For the text-containing cell, return its midpoint in [X, Y] coordinate format. 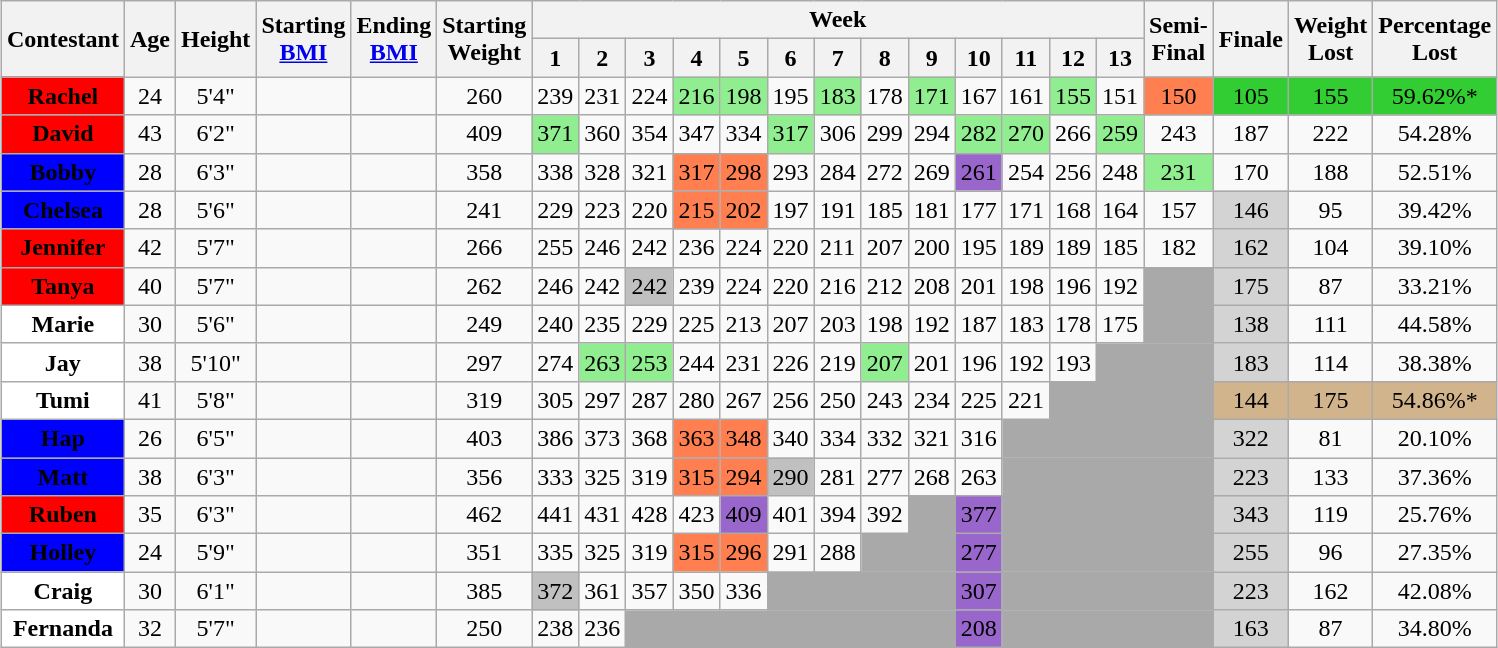
343 [1250, 515]
244 [696, 362]
Semi-Final [1179, 39]
104 [1330, 248]
219 [838, 362]
35 [150, 515]
377 [978, 515]
428 [650, 515]
StartingWeight [484, 39]
4 [696, 58]
114 [1330, 362]
38.38% [1435, 362]
111 [1330, 324]
222 [1330, 134]
316 [978, 438]
254 [1026, 172]
182 [1179, 248]
335 [556, 553]
Bobby [62, 172]
20.10% [1435, 438]
Ruben [62, 515]
282 [978, 134]
David [62, 134]
347 [696, 134]
WeightLost [1330, 39]
81 [1330, 438]
281 [838, 477]
351 [484, 553]
151 [1120, 96]
168 [1072, 210]
Jennifer [62, 248]
163 [1250, 629]
212 [884, 286]
267 [744, 400]
161 [1026, 96]
332 [884, 438]
336 [744, 591]
296 [744, 553]
235 [602, 324]
441 [556, 515]
340 [790, 438]
354 [650, 134]
181 [932, 210]
119 [1330, 515]
Hap [62, 438]
249 [484, 324]
193 [1072, 362]
248 [1120, 172]
167 [978, 96]
6'5" [215, 438]
253 [650, 362]
462 [484, 515]
226 [790, 362]
234 [932, 400]
StartingBMI [304, 39]
42 [150, 248]
291 [790, 553]
Finale [1250, 39]
Rachel [62, 96]
358 [484, 172]
305 [556, 400]
PercentageLost [1435, 39]
288 [838, 553]
338 [556, 172]
431 [602, 515]
373 [602, 438]
144 [1250, 400]
Week [838, 20]
322 [1250, 438]
272 [884, 172]
290 [790, 477]
356 [484, 477]
96 [1330, 553]
54.28% [1435, 134]
372 [556, 591]
200 [932, 248]
191 [838, 210]
133 [1330, 477]
213 [744, 324]
260 [484, 96]
138 [1250, 324]
59.62%* [1435, 96]
371 [556, 134]
Marie [62, 324]
385 [484, 591]
270 [1026, 134]
27.35% [1435, 553]
403 [484, 438]
146 [1250, 210]
41 [150, 400]
401 [790, 515]
5'4" [215, 96]
Fernanda [62, 629]
39.10% [1435, 248]
261 [978, 172]
328 [602, 172]
306 [838, 134]
52.51% [1435, 172]
5 [744, 58]
211 [838, 248]
2 [602, 58]
241 [484, 210]
43 [150, 134]
32 [150, 629]
269 [932, 172]
357 [650, 591]
Matt [62, 477]
1 [556, 58]
350 [696, 591]
170 [1250, 172]
54.86%* [1435, 400]
Tanya [62, 286]
44.58% [1435, 324]
368 [650, 438]
203 [838, 324]
177 [978, 210]
392 [884, 515]
293 [790, 172]
25.76% [1435, 515]
197 [790, 210]
164 [1120, 210]
287 [650, 400]
284 [838, 172]
40 [150, 286]
150 [1179, 96]
215 [696, 210]
13 [1120, 58]
Chelsea [62, 210]
3 [650, 58]
259 [1120, 134]
Jay [62, 362]
307 [978, 591]
37.36% [1435, 477]
Tumi [62, 400]
10 [978, 58]
Height [215, 39]
361 [602, 591]
5'9" [215, 553]
240 [556, 324]
333 [556, 477]
238 [556, 629]
298 [744, 172]
348 [744, 438]
188 [1330, 172]
394 [838, 515]
Craig [62, 591]
299 [884, 134]
268 [932, 477]
5'10" [215, 362]
262 [484, 286]
39.42% [1435, 210]
Holley [62, 553]
26 [150, 438]
157 [1179, 210]
423 [696, 515]
105 [1250, 96]
280 [696, 400]
95 [1330, 210]
42.08% [1435, 591]
Contestant [62, 39]
34.80% [1435, 629]
360 [602, 134]
7 [838, 58]
202 [744, 210]
363 [696, 438]
Age [150, 39]
6 [790, 58]
11 [1026, 58]
6'1" [215, 591]
221 [1026, 400]
EndingBMI [394, 39]
9 [932, 58]
6'2" [215, 134]
5'8" [215, 400]
33.21% [1435, 286]
8 [884, 58]
274 [556, 362]
386 [556, 438]
12 [1072, 58]
